From the cell containing the given text, extract its center point as (X, Y) coordinate. 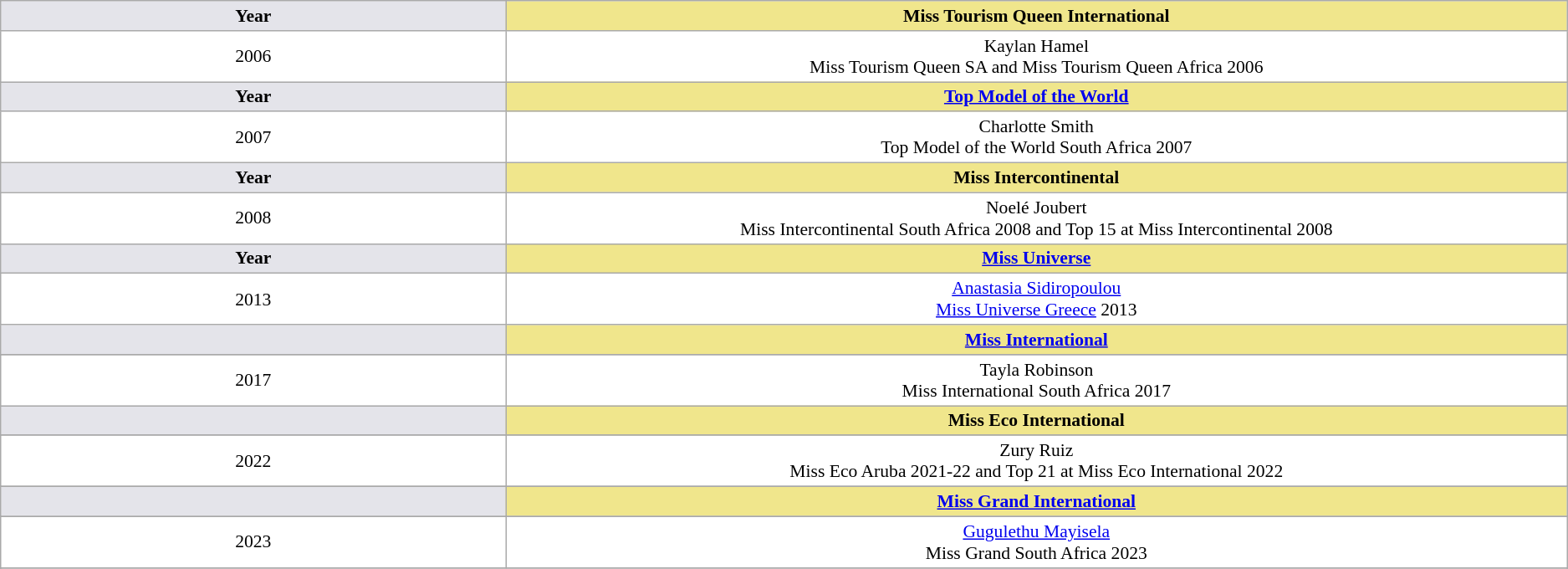
Zury RuizMiss Eco Aruba 2021-22 and Top 21 at Miss Eco International 2022 (1037, 460)
2022 (253, 460)
Charlotte SmithTop Model of the World South Africa 2007 (1037, 137)
Gugulethu MayiselaMiss Grand South Africa 2023 (1037, 542)
2008 (253, 218)
Anastasia SidiropoulouMiss Universe Greece 2013 (1037, 300)
2006 (253, 55)
Tayla RobinsonMiss International South Africa 2017 (1037, 380)
Miss International (1037, 340)
Noelé JoubertMiss Intercontinental South Africa 2008 and Top 15 at Miss Intercontinental 2008 (1037, 218)
2023 (253, 542)
Miss Intercontinental (1037, 177)
Kaylan HamelMiss Tourism Queen SA and Miss Tourism Queen Africa 2006 (1037, 55)
2007 (253, 137)
Top Model of the World (1037, 97)
2017 (253, 380)
Miss Eco International (1037, 420)
2013 (253, 300)
Miss Universe (1037, 259)
Miss Grand International (1037, 501)
Miss Tourism Queen International (1037, 16)
